Pinpoint the cell where the given text exists, returning its (X, Y) midpoint coordinate. 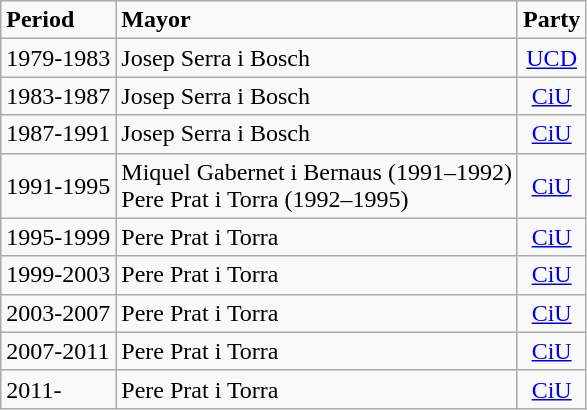
UCD (551, 58)
1987-1991 (58, 134)
2007-2011 (58, 351)
Mayor (317, 20)
1999-2003 (58, 275)
2011- (58, 389)
2003-2007 (58, 313)
1983-1987 (58, 96)
1979-1983 (58, 58)
Miquel Gabernet i Bernaus (1991–1992)Pere Prat i Torra (1992–1995) (317, 186)
Period (58, 20)
1991-1995 (58, 186)
1995-1999 (58, 237)
Party (551, 20)
